Identify which cell holds the provided text, then report its (X, Y) central coordinate. 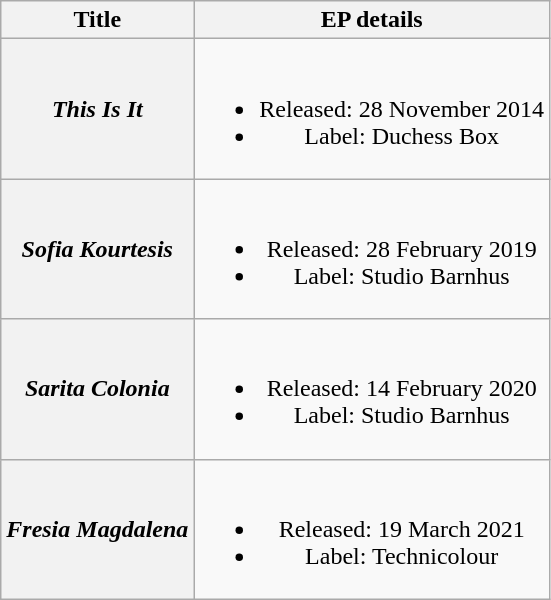
EP details (372, 20)
Released: 14 February 2020Label: Studio Barnhus (372, 389)
Sarita Colonia (98, 389)
Released: 28 February 2019Label: Studio Barnhus (372, 249)
This Is It (98, 109)
Released: 19 March 2021Label: Technicolour (372, 529)
Released: 28 November 2014Label: Duchess Box (372, 109)
Sofia Kourtesis (98, 249)
Fresia Magdalena (98, 529)
Title (98, 20)
